From the cell containing the given text, extract its center point as (x, y) coordinate. 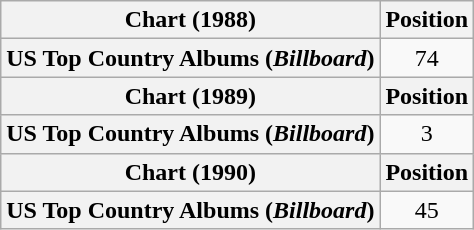
45 (427, 210)
Chart (1990) (190, 172)
Chart (1988) (190, 20)
3 (427, 134)
74 (427, 58)
Chart (1989) (190, 96)
